Pinpoint the cell where the given text exists, returning its (X, Y) midpoint coordinate. 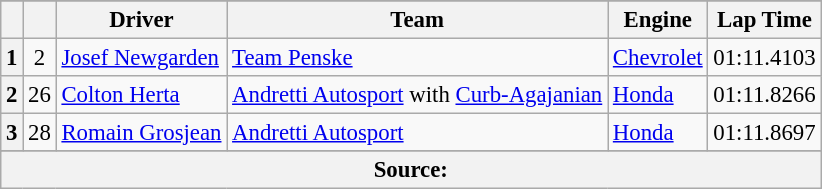
3 (12, 133)
26 (40, 95)
01:11.8266 (764, 95)
Engine (658, 20)
Chevrolet (658, 58)
Andretti Autosport (418, 133)
Team Penske (418, 58)
1 (12, 58)
Romain Grosjean (142, 133)
Lap Time (764, 20)
Driver (142, 20)
28 (40, 133)
01:11.8697 (764, 133)
Andretti Autosport with Curb-Agajanian (418, 95)
Josef Newgarden (142, 58)
Source: (411, 170)
01:11.4103 (764, 58)
Colton Herta (142, 95)
Team (418, 20)
